For the text-containing cell, return its midpoint in (x, y) coordinate format. 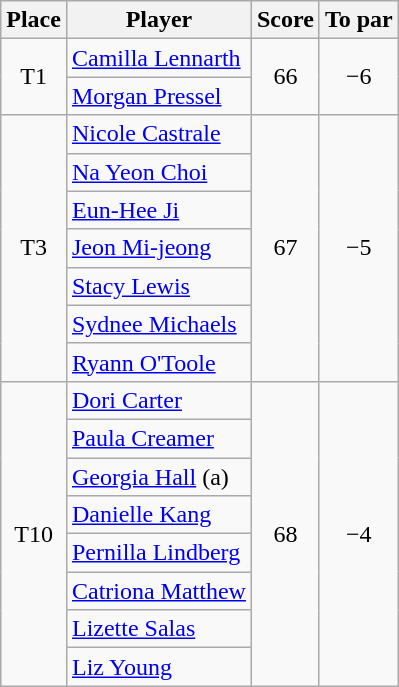
−6 (358, 77)
Eun-Hee Ji (158, 210)
Morgan Pressel (158, 96)
Catriona Matthew (158, 591)
Dori Carter (158, 400)
Camilla Lennarth (158, 58)
To par (358, 20)
Stacy Lewis (158, 286)
67 (285, 248)
Jeon Mi-jeong (158, 248)
68 (285, 533)
Place (34, 20)
Player (158, 20)
Liz Young (158, 667)
−4 (358, 533)
T1 (34, 77)
Pernilla Lindberg (158, 553)
Paula Creamer (158, 438)
Ryann O'Toole (158, 362)
Danielle Kang (158, 515)
T3 (34, 248)
66 (285, 77)
−5 (358, 248)
T10 (34, 533)
Sydnee Michaels (158, 324)
Na Yeon Choi (158, 172)
Lizette Salas (158, 629)
Score (285, 20)
Georgia Hall (a) (158, 477)
Nicole Castrale (158, 134)
